Determine the (X, Y) coordinate at the center of the cell enclosing the given text.  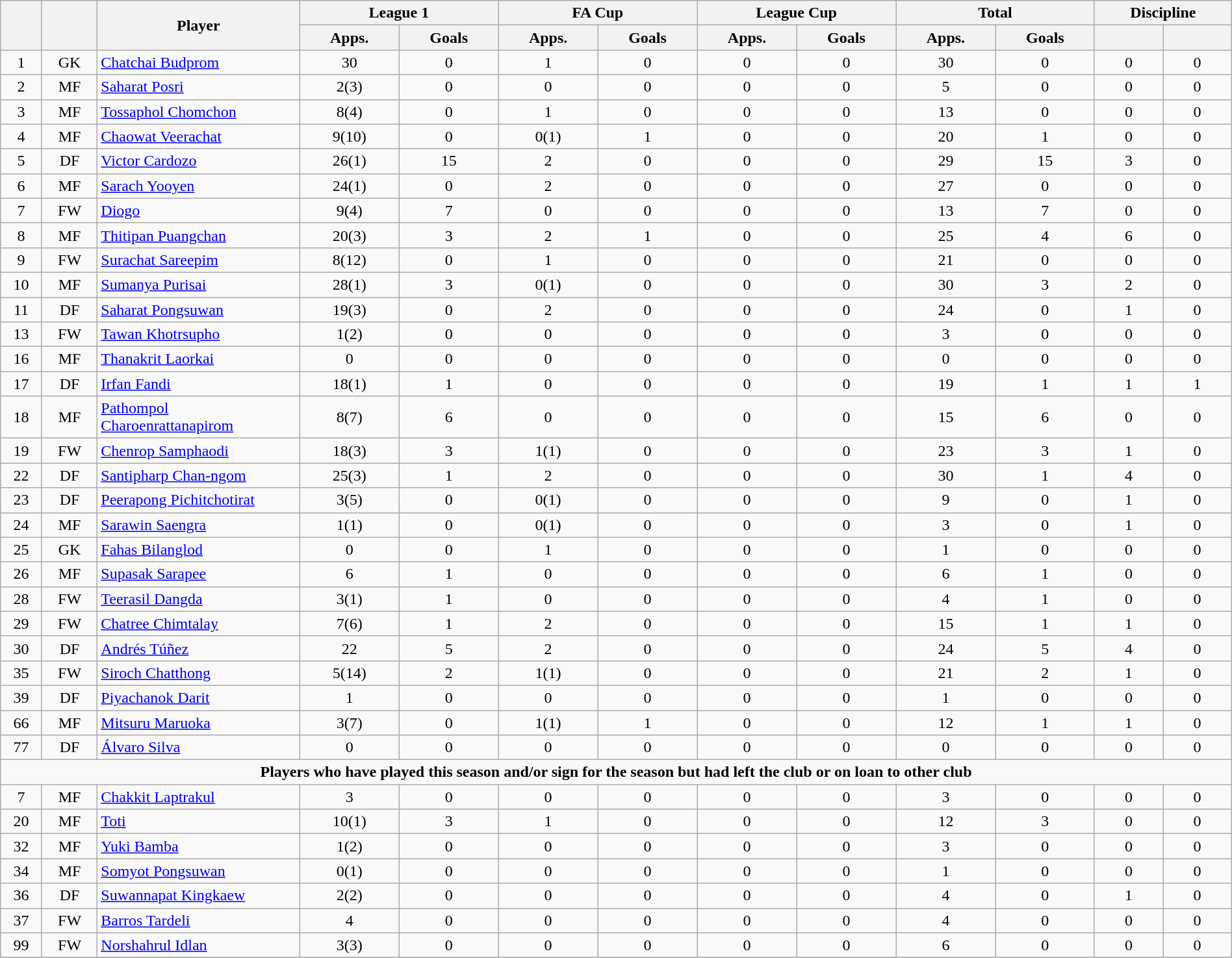
Victor Cardozo (199, 161)
Pathompol Charoenrattanapirom (199, 417)
Saharat Pongsuwan (199, 310)
Piyachanok Darit (199, 698)
3(1) (350, 599)
35 (21, 673)
28 (21, 599)
8(7) (350, 417)
Peerapong Pichitchotirat (199, 500)
99 (21, 945)
Sumanya Purisai (199, 284)
17 (21, 384)
Tawan Khotrsupho (199, 334)
16 (21, 359)
66 (21, 723)
Players who have played this season and/or sign for the season but had left the club or on loan to other club (616, 772)
Fahas Bilanglod (199, 549)
Chakkit Laptrakul (199, 797)
Álvaro Silva (199, 748)
2(2) (350, 896)
8(4) (350, 112)
34 (21, 871)
Andrés Túñez (199, 648)
26 (21, 574)
9(10) (350, 136)
32 (21, 846)
Irfan Fandi (199, 384)
27 (946, 186)
Player (199, 25)
Chaowat Veerachat (199, 136)
Suwannapat Kingkaew (199, 896)
36 (21, 896)
Yuki Bamba (199, 846)
8(12) (350, 260)
10 (21, 284)
Diogo (199, 210)
18 (21, 417)
FA Cup (598, 13)
8 (21, 235)
Toti (199, 822)
19(3) (350, 310)
20(3) (350, 235)
26(1) (350, 161)
24(1) (350, 186)
Sarawin Saengra (199, 525)
Somyot Pongsuwan (199, 871)
2(3) (350, 87)
9(4) (350, 210)
Sarach Yooyen (199, 186)
Mitsuru Maruoka (199, 723)
18(1) (350, 384)
37 (21, 920)
Thanakrit Laorkai (199, 359)
18(3) (350, 451)
77 (21, 748)
25(3) (350, 475)
Chenrop Samphaodi (199, 451)
League Cup (797, 13)
7(6) (350, 624)
11 (21, 310)
Teerasil Dangda (199, 599)
Surachat Sareepim (199, 260)
3(7) (350, 723)
3(3) (350, 945)
Chatree Chimtalay (199, 624)
10(1) (350, 822)
Discipline (1163, 13)
Tossaphol Chomchon (199, 112)
5(14) (350, 673)
Supasak Sarapee (199, 574)
3(5) (350, 500)
Barros Tardeli (199, 920)
Thitipan Puangchan (199, 235)
28(1) (350, 284)
Siroch Chatthong (199, 673)
Santipharp Chan-ngom (199, 475)
League 1 (399, 13)
39 (21, 698)
Norshahrul Idlan (199, 945)
Total (995, 13)
Chatchai Budprom (199, 62)
Saharat Posri (199, 87)
